Determine the [x, y] coordinate at the center of the cell enclosing the given text.  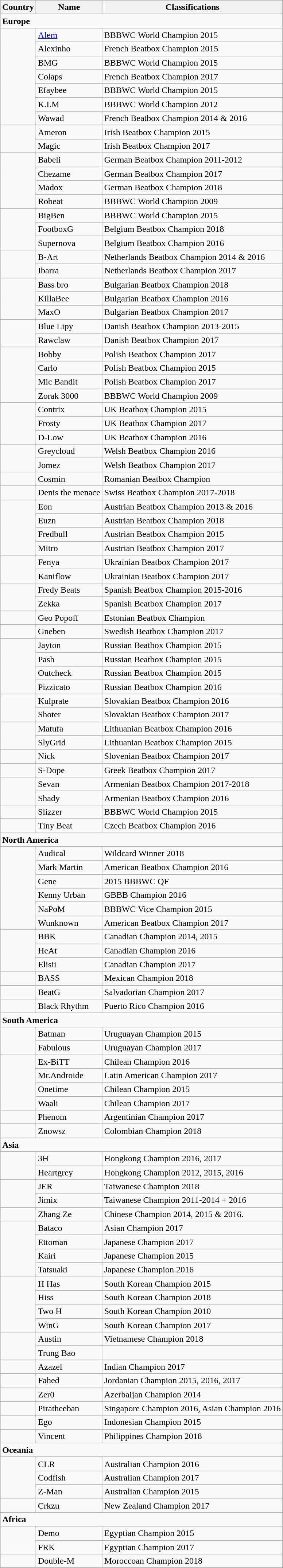
UK Beatbox Champion 2016 [193, 437]
Chilean Champion 2016 [193, 1062]
Double-M [69, 1561]
Mexican Champion 2018 [193, 978]
Canadian Champion 2014, 2015 [193, 937]
Polish Beatbox Champion 2015 [193, 368]
Z-Man [69, 1491]
Fabulous [69, 1048]
Zorak 3000 [69, 395]
Alexinho [69, 49]
B-Art [69, 257]
Jomez [69, 465]
Spanish Beatbox Champion 2017 [193, 604]
BBBWC World Champion 2012 [193, 104]
FootboxG [69, 229]
Bulgarian Beatbox Champion 2017 [193, 312]
Kenny Urban [69, 895]
Egyptian Champion 2015 [193, 1533]
Shoter [69, 715]
Batman [69, 1034]
Irish Beatbox Champion 2015 [193, 132]
Lithuanian Beatbox Champion 2016 [193, 729]
German Beatbox Champion 2018 [193, 188]
Vincent [69, 1436]
Slovenian Beatbox Champion 2017 [193, 756]
Japanese Champion 2016 [193, 1269]
Euzn [69, 520]
Kulprate [69, 701]
Slizzer [69, 812]
Belgium Beatbox Champion 2016 [193, 243]
American Beatbox Champion 2016 [193, 867]
German Beatbox Champion 2011-2012 [193, 160]
GBBB Champion 2016 [193, 895]
French Beatbox Champion 2014 & 2016 [193, 118]
Pash [69, 659]
BeatG [69, 992]
Wildcard Winner 2018 [193, 854]
Danish Beatbox Champion 2017 [193, 340]
Alem [69, 35]
Vietnamese Champion 2018 [193, 1339]
Onetime [69, 1089]
FRK [69, 1547]
Waali [69, 1103]
Latin American Champion 2017 [193, 1076]
Austrian Beatbox Champion 2013 & 2016 [193, 507]
BBBWC Vice Champion 2015 [193, 909]
Taiwanese Champion 2018 [193, 1186]
American Beatbox Champion 2017 [193, 923]
Kaniflow [69, 576]
H Has [69, 1283]
Egyptian Champion 2017 [193, 1547]
Canadian Champion 2017 [193, 964]
Magic [69, 146]
Welsh Beatbox Champion 2017 [193, 465]
Azerbaijan Champion 2014 [193, 1395]
Wawad [69, 118]
South Korean Champion 2015 [193, 1283]
BigBen [69, 215]
Hiss [69, 1298]
New Zealand Champion 2017 [193, 1506]
Country [18, 7]
Bulgarian Beatbox Champion 2018 [193, 285]
Chilean Champion 2015 [193, 1089]
Azazel [69, 1367]
Contrix [69, 410]
Matufa [69, 729]
Taiwanese Champion 2011-2014 + 2016 [193, 1200]
Outcheck [69, 673]
Hongkong Champion 2016, 2017 [193, 1159]
Cosmin [69, 479]
BASS [69, 978]
Zer0 [69, 1395]
Rawclaw [69, 340]
Efaybee [69, 90]
Lithuanian Beatbox Champion 2015 [193, 742]
Oceania [141, 1450]
Danish Beatbox Champion 2013-2015 [193, 326]
UK Beatbox Champion 2015 [193, 410]
Robeat [69, 202]
South Korean Champion 2010 [193, 1311]
Ex-BiTT [69, 1062]
Canadian Champion 2016 [193, 951]
Europe [141, 21]
Gene [69, 881]
Welsh Beatbox Champion 2016 [193, 451]
North America [141, 839]
South Korean Champion 2018 [193, 1298]
Ego [69, 1422]
Eon [69, 507]
Blue Lipy [69, 326]
UK Beatbox Champion 2017 [193, 424]
Bobby [69, 354]
Chezame [69, 174]
Estonian Beatbox Champion [193, 618]
CLR [69, 1464]
French Beatbox Champion 2017 [193, 77]
Fenya [69, 562]
Jordanian Champion 2015, 2016, 2017 [193, 1381]
Codfish [69, 1478]
Armenian Beatbox Champion 2017-2018 [193, 784]
South Korean Champion 2017 [193, 1325]
MaxO [69, 312]
Zhang Ze [69, 1214]
Classifications [193, 7]
KillaBee [69, 299]
Japanese Champion 2017 [193, 1242]
Black Rhythm [69, 1006]
Puerto Rico Champion 2016 [193, 1006]
Singapore Champion 2016, Asian Champion 2016 [193, 1408]
Slovakian Beatbox Champion 2016 [193, 701]
Hongkong Champion 2012, 2015, 2016 [193, 1173]
Indonesian Champion 2015 [193, 1422]
Trung Bao [69, 1353]
Carlo [69, 368]
HeAt [69, 951]
Armenian Beatbox Champion 2016 [193, 798]
S-Dope [69, 770]
Japanese Champion 2015 [193, 1256]
Audical [69, 854]
Austrian Beatbox Champion 2018 [193, 520]
D-Low [69, 437]
Chilean Champion 2017 [193, 1103]
Piratheeban [69, 1408]
Netherlands Beatbox Champion 2014 & 2016 [193, 257]
BBK [69, 937]
Austrian Beatbox Champion 2017 [193, 548]
Uruguayan Champion 2017 [193, 1048]
K.I.M [69, 104]
Austrian Beatbox Champion 2015 [193, 534]
JER [69, 1186]
Ettoman [69, 1242]
Greek Beatbox Champion 2017 [193, 770]
Kairi [69, 1256]
Romanian Beatbox Champion [193, 479]
Zekka [69, 604]
Supernova [69, 243]
Colaps [69, 77]
Uruguayan Champion 2015 [193, 1034]
Denis the menace [69, 493]
Geo Popoff [69, 618]
Sevan [69, 784]
Fredbull [69, 534]
Australian Champion 2015 [193, 1491]
Asia [141, 1145]
Elisii [69, 964]
Shady [69, 798]
Austin [69, 1339]
Moroccoan Champion 2018 [193, 1561]
Swedish Beatbox Champion 2017 [193, 632]
Name [69, 7]
Argentinian Champion 2017 [193, 1117]
Irish Beatbox Champion 2017 [193, 146]
3H [69, 1159]
Fredy Beats [69, 590]
Frosty [69, 424]
Wunknown [69, 923]
Netherlands Beatbox Champion 2017 [193, 271]
Jimix [69, 1200]
BMG [69, 63]
Phenom [69, 1117]
NaPoM [69, 909]
Ibarra [69, 271]
Indian Champion 2017 [193, 1367]
Swiss Beatbox Champion 2017-2018 [193, 493]
Czech Beatbox Champion 2016 [193, 826]
Bataco [69, 1228]
Mic Bandit [69, 382]
Mr.Androide [69, 1076]
Russian Beatbox Champion 2016 [193, 687]
Jayton [69, 645]
Spanish Beatbox Champion 2015-2016 [193, 590]
Australian Champion 2017 [193, 1478]
Mark Martin [69, 867]
Slovakian Beatbox Champion 2017 [193, 715]
Two H [69, 1311]
Mitro [69, 548]
SlyGrid [69, 742]
Salvadorian Champion 2017 [193, 992]
German Beatbox Champion 2017 [193, 174]
French Beatbox Champion 2015 [193, 49]
Znowsz [69, 1131]
Demo [69, 1533]
Chinese Champion 2014, 2015 & 2016. [193, 1214]
Ameron [69, 132]
Colombian Champion 2018 [193, 1131]
Madox [69, 188]
Gneben [69, 632]
Heartgrey [69, 1173]
Belgium Beatbox Champion 2018 [193, 229]
Fahed [69, 1381]
Asian Champion 2017 [193, 1228]
Crkzu [69, 1506]
Nick [69, 756]
Tatsuaki [69, 1269]
Greycloud [69, 451]
Philippines Champion 2018 [193, 1436]
Bulgarian Beatbox Champion 2016 [193, 299]
Tiny Beat [69, 826]
2015 BBBWC QF [193, 881]
Babeli [69, 160]
Bass bro [69, 285]
WinG [69, 1325]
Australian Champion 2016 [193, 1464]
Pizzicato [69, 687]
South America [141, 1020]
Africa [141, 1520]
